Find where the given text appears and provide that cell's center as [X, Y] coordinate. 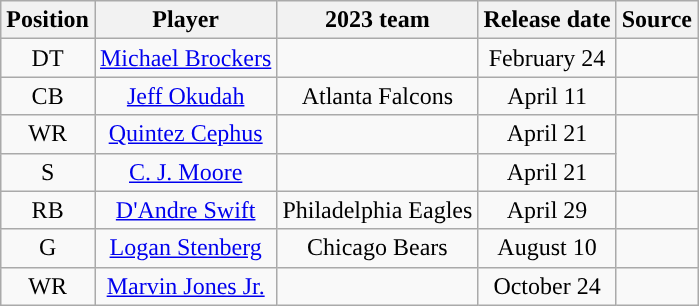
Philadelphia Eagles [378, 210]
G [48, 248]
April 11 [547, 96]
Position [48, 20]
Quintez Cephus [185, 134]
RB [48, 210]
April 29 [547, 210]
October 24 [547, 286]
Release date [547, 20]
Jeff Okudah [185, 96]
August 10 [547, 248]
CB [48, 96]
Chicago Bears [378, 248]
Source [656, 20]
2023 team [378, 20]
February 24 [547, 58]
Atlanta Falcons [378, 96]
D'Andre Swift [185, 210]
Logan Stenberg [185, 248]
S [48, 172]
Marvin Jones Jr. [185, 286]
C. J. Moore [185, 172]
DT [48, 58]
Michael Brockers [185, 58]
Player [185, 20]
